Detect which cell encompasses the target text, then output its (X, Y) center coordinate. 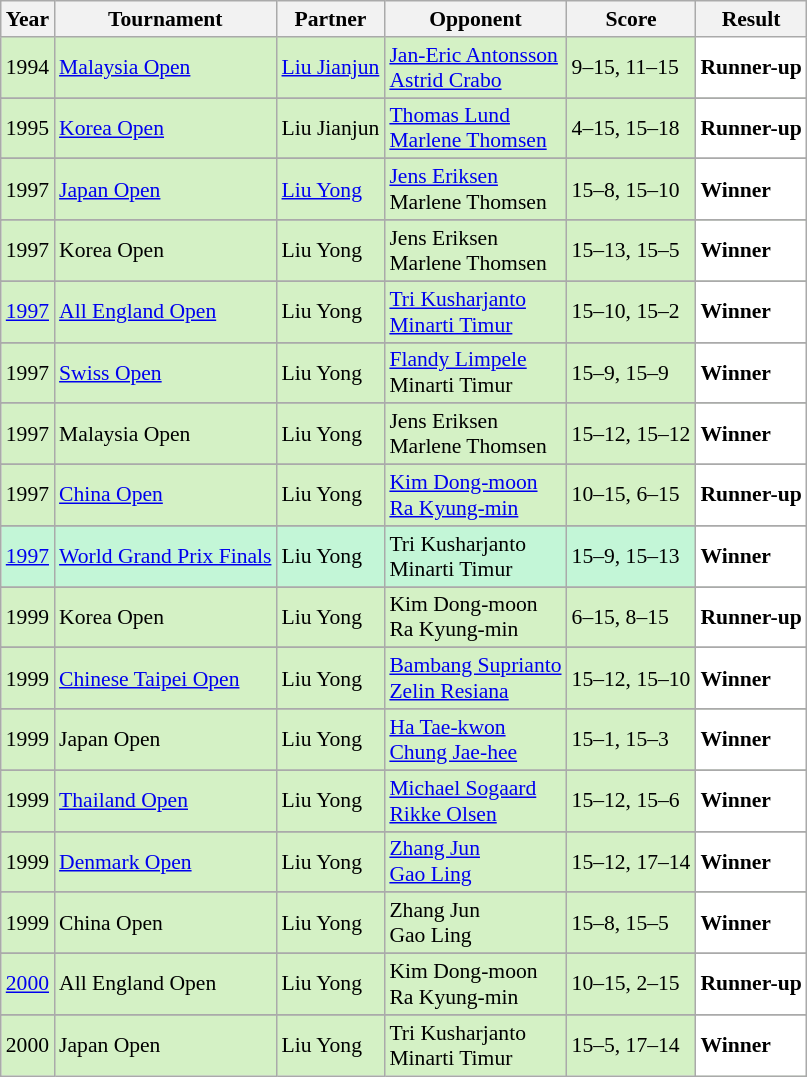
Opponent (475, 19)
Tournament (165, 19)
15–9, 15–9 (632, 372)
Michael Sogaard Rikke Olsen (475, 800)
15–12, 15–12 (632, 434)
Denmark Open (165, 862)
Ha Tae-kwon Chung Jae-hee (475, 740)
4–15, 15–18 (632, 128)
15–12, 15–10 (632, 678)
15–12, 15–6 (632, 800)
Partner (330, 19)
Bambang Suprianto Zelin Resiana (475, 678)
Result (750, 19)
10–15, 6–15 (632, 496)
9–15, 11–15 (632, 68)
15–5, 17–14 (632, 1046)
15–8, 15–10 (632, 190)
Year (28, 19)
Chinese Taipei Open (165, 678)
1994 (28, 68)
10–15, 2–15 (632, 984)
15–10, 15–2 (632, 312)
Score (632, 19)
6–15, 8–15 (632, 618)
Jan-Eric Antonsson Astrid Crabo (475, 68)
15–12, 17–14 (632, 862)
Flandy Limpele Minarti Timur (475, 372)
Thailand Open (165, 800)
1995 (28, 128)
Swiss Open (165, 372)
15–13, 15–5 (632, 250)
15–1, 15–3 (632, 740)
15–9, 15–13 (632, 556)
Thomas Lund Marlene Thomsen (475, 128)
World Grand Prix Finals (165, 556)
15–8, 15–5 (632, 924)
